Extract the [x, y] coordinate from the center of the cell holding the provided text.  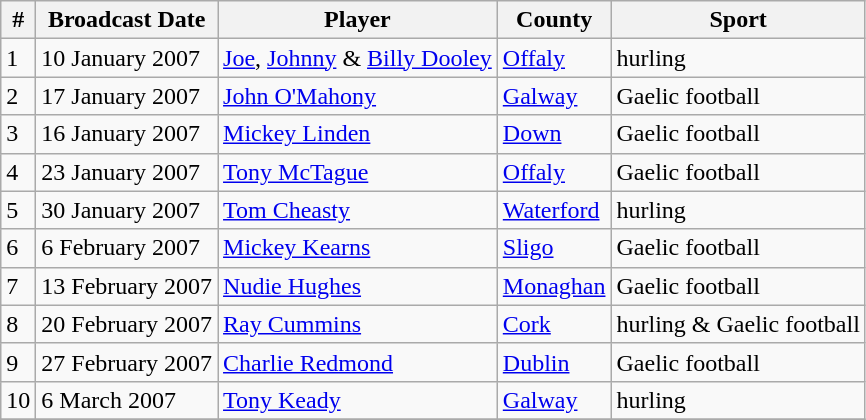
9 [18, 362]
Mickey Linden [358, 134]
Cork [554, 324]
6 February 2007 [127, 248]
County [554, 20]
5 [18, 210]
4 [18, 172]
Nudie Hughes [358, 286]
7 [18, 286]
13 February 2007 [127, 286]
Dublin [554, 362]
30 January 2007 [127, 210]
Player [358, 20]
8 [18, 324]
Sligo [554, 248]
3 [18, 134]
Down [554, 134]
Tony Keady [358, 400]
Ray Cummins [358, 324]
23 January 2007 [127, 172]
Charlie Redmond [358, 362]
Sport [738, 20]
hurling & Gaelic football [738, 324]
6 [18, 248]
27 February 2007 [127, 362]
16 January 2007 [127, 134]
10 [18, 400]
Waterford [554, 210]
Broadcast Date [127, 20]
# [18, 20]
10 January 2007 [127, 58]
Monaghan [554, 286]
2 [18, 96]
John O'Mahony [358, 96]
Tom Cheasty [358, 210]
6 March 2007 [127, 400]
Tony McTague [358, 172]
1 [18, 58]
17 January 2007 [127, 96]
Joe, Johnny & Billy Dooley [358, 58]
20 February 2007 [127, 324]
Mickey Kearns [358, 248]
